Pinpoint the cell where the given text exists, returning its [x, y] midpoint coordinate. 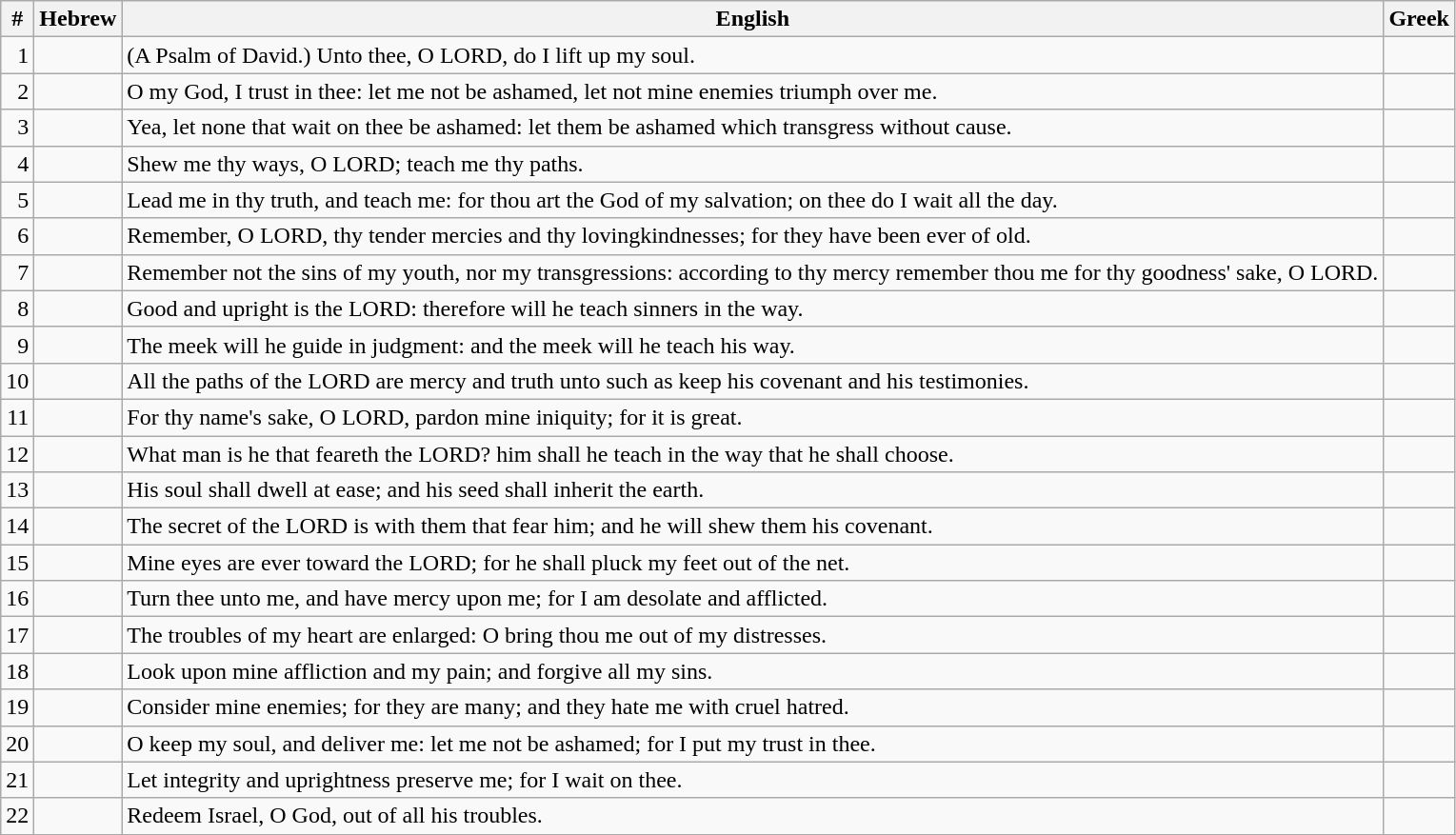
Hebrew [78, 19]
What man is he that feareth the LORD? him shall he teach in the way that he shall choose. [752, 454]
12 [17, 454]
The meek will he guide in judgment: and the meek will he teach his way. [752, 345]
9 [17, 345]
Lead me in thy truth, and teach me: for thou art the God of my salvation; on thee do I wait all the day. [752, 200]
Remember, O LORD, thy tender mercies and thy lovingkindnesses; for they have been ever of old. [752, 236]
Turn thee unto me, and have mercy upon me; for I am desolate and afflicted. [752, 599]
Mine eyes are ever toward the LORD; for he shall pluck my feet out of the net. [752, 563]
Yea, let none that wait on thee be ashamed: let them be ashamed which transgress without cause. [752, 128]
16 [17, 599]
# [17, 19]
1 [17, 55]
Remember not the sins of my youth, nor my transgressions: according to thy mercy remember thou me for thy goodness' sake, O LORD. [752, 272]
Consider mine enemies; for they are many; and they hate me with cruel hatred. [752, 707]
10 [17, 381]
19 [17, 707]
All the paths of the LORD are mercy and truth unto such as keep his covenant and his testimonies. [752, 381]
His soul shall dwell at ease; and his seed shall inherit the earth. [752, 490]
For thy name's sake, O LORD, pardon mine iniquity; for it is great. [752, 417]
English [752, 19]
Good and upright is the LORD: therefore will he teach sinners in the way. [752, 308]
6 [17, 236]
2 [17, 91]
O my God, I trust in thee: let me not be ashamed, let not mine enemies triumph over me. [752, 91]
The secret of the LORD is with them that fear him; and he will shew them his covenant. [752, 527]
Shew me thy ways, O LORD; teach me thy paths. [752, 164]
18 [17, 671]
Redeem Israel, O God, out of all his troubles. [752, 816]
(A Psalm of David.) Unto thee, O LORD, do I lift up my soul. [752, 55]
17 [17, 635]
21 [17, 780]
O keep my soul, and deliver me: let me not be ashamed; for I put my trust in thee. [752, 744]
Greek [1419, 19]
14 [17, 527]
Look upon mine affliction and my pain; and forgive all my sins. [752, 671]
15 [17, 563]
11 [17, 417]
8 [17, 308]
4 [17, 164]
13 [17, 490]
5 [17, 200]
Let integrity and uprightness preserve me; for I wait on thee. [752, 780]
3 [17, 128]
22 [17, 816]
7 [17, 272]
The troubles of my heart are enlarged: O bring thou me out of my distresses. [752, 635]
20 [17, 744]
